Provide the (x, y) coordinate of the cell's center where the given text is located.  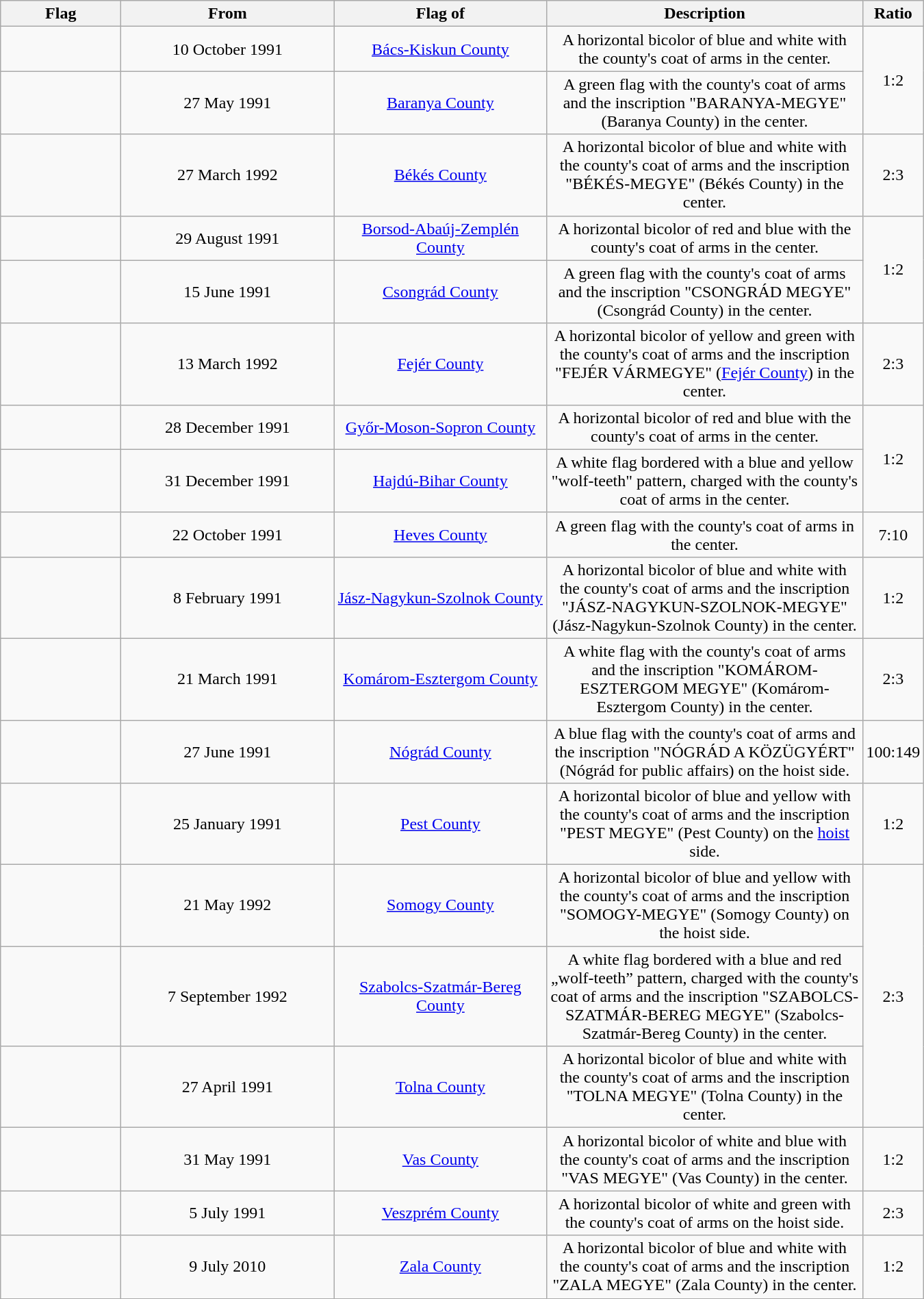
27 March 1992 (227, 175)
Veszprém County (441, 1213)
9 July 2010 (227, 1267)
Komárom-Esztergom County (441, 679)
A green flag with the county's coat of arms in the center. (705, 534)
27 June 1991 (227, 752)
Heves County (441, 534)
28 December 1991 (227, 427)
Hajdú-Bihar County (441, 481)
A horizontal bicolor of blue and yellow with the county's coat of arms and the inscription "SOMOGY-MEGYE" (Somogy County) on the hoist side. (705, 905)
A horizontal bicolor of blue and white with the county's coat of arms and the inscription "TOLNA MEGYE" (Tolna County) in the center. (705, 1087)
A horizontal bicolor of blue and white with the county's coat of arms and the inscription "BÉKÉS-MEGYE" (Békés County) in the center. (705, 175)
Győr-Moson-Sopron County (441, 427)
7:10 (893, 534)
13 March 1992 (227, 364)
100:149 (893, 752)
Jász-Nagykun-Szolnok County (441, 597)
22 October 1991 (227, 534)
5 July 1991 (227, 1213)
8 February 1991 (227, 597)
A white flag with the county's coat of arms and the inscription "KOMÁROM-ESZTERGOM MEGYE" (Komárom-Esztergom County) in the center. (705, 679)
Baranya County (441, 103)
Flag (61, 14)
Csongrád County (441, 292)
A horizontal bicolor of yellow and green with the county's coat of arms and the inscription "FEJÉR VÁRMEGYE" (Fejér County) in the center. (705, 364)
21 May 1992 (227, 905)
A horizontal bicolor of white and blue with the county's coat of arms and the inscription "VAS MEGYE" (Vas County) in the center. (705, 1159)
31 December 1991 (227, 481)
A green flag with the county's coat of arms and the inscription "CSONGRÁD MEGYE" (Csongrád County) in the center. (705, 292)
15 June 1991 (227, 292)
Borsod-Abaúj-Zemplén County (441, 238)
A white flag bordered with a blue and yellow "wolf-teeth" pattern, charged with the county's coat of arms in the center. (705, 481)
A horizontal bicolor of white and green with the county's coat of arms on the hoist side. (705, 1213)
10 October 1991 (227, 49)
Tolna County (441, 1087)
From (227, 14)
Szabolcs-Szatmár-Bereg County (441, 996)
Somogy County (441, 905)
Vas County (441, 1159)
31 May 1991 (227, 1159)
A horizontal bicolor of blue and white with the county's coat of arms in the center. (705, 49)
Zala County (441, 1267)
Fejér County (441, 364)
Description (705, 14)
27 April 1991 (227, 1087)
A blue flag with the county's coat of arms and the inscription "NÓGRÁD A KÖZÜGYÉRT" (Nógrád for public affairs) on the hoist side. (705, 752)
A horizontal bicolor of blue and yellow with the county's coat of arms and the inscription "PEST MEGYE" (Pest County) on the hoist side. (705, 824)
29 August 1991 (227, 238)
A horizontal bicolor of blue and white with the county's coat of arms and the inscription "ZALA MEGYE" (Zala County) in the center. (705, 1267)
7 September 1992 (227, 996)
21 March 1991 (227, 679)
A green flag with the county's coat of arms and the inscription "BARANYA-MEGYE" (Baranya County) in the center. (705, 103)
Nógrád County (441, 752)
25 January 1991 (227, 824)
Flag of (441, 14)
Pest County (441, 824)
Békés County (441, 175)
Ratio (893, 14)
Bács-Kiskun County (441, 49)
27 May 1991 (227, 103)
